Determine the [X, Y] coordinate at the center of the cell enclosing the given text.  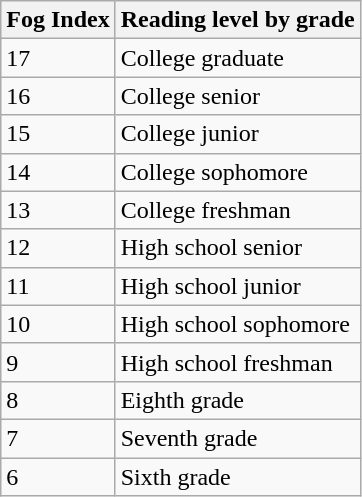
College freshman [238, 210]
High school senior [238, 248]
6 [58, 477]
7 [58, 438]
College sophomore [238, 172]
Sixth grade [238, 477]
17 [58, 58]
11 [58, 286]
College junior [238, 134]
15 [58, 134]
High school freshman [238, 362]
Reading level by grade [238, 20]
Seventh grade [238, 438]
High school sophomore [238, 324]
Fog Index [58, 20]
14 [58, 172]
12 [58, 248]
Eighth grade [238, 400]
16 [58, 96]
High school junior [238, 286]
8 [58, 400]
College graduate [238, 58]
10 [58, 324]
9 [58, 362]
13 [58, 210]
College senior [238, 96]
